Extract the (x, y) coordinate from the center of the cell holding the provided text.  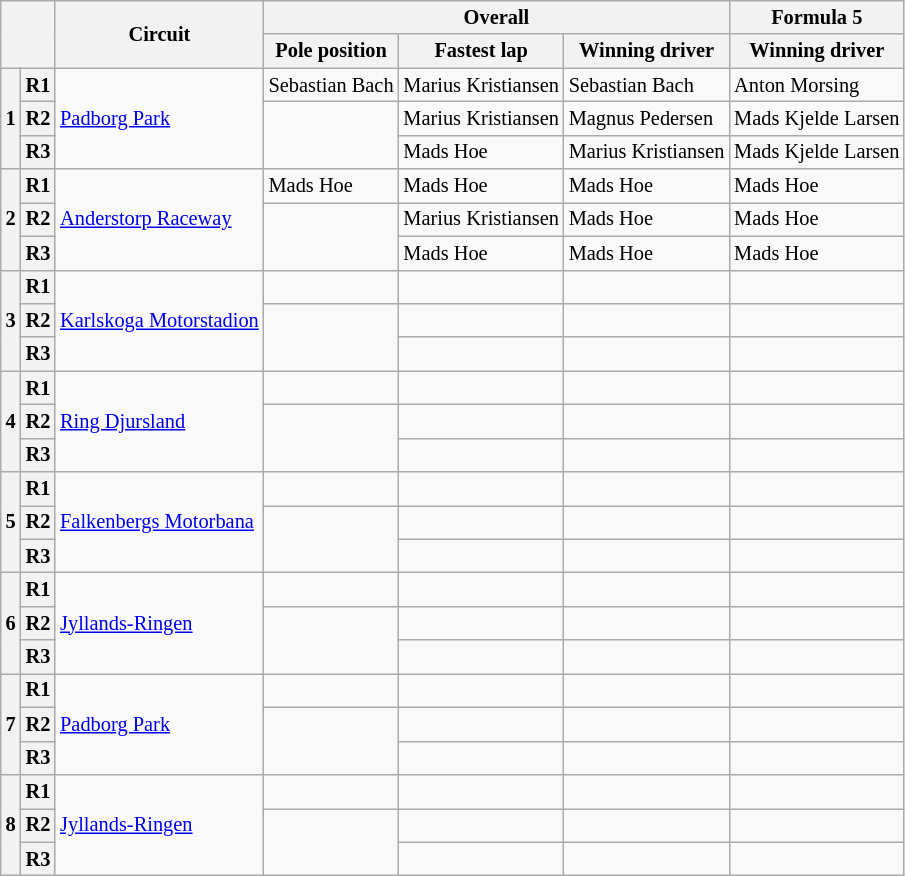
Falkenbergs Motorbana (159, 522)
8 (11, 824)
2 (11, 220)
5 (11, 522)
Magnus Pedersen (646, 118)
7 (11, 724)
1 (11, 118)
3 (11, 320)
Ring Djursland (159, 422)
Fastest lap (480, 51)
Overall (497, 17)
Formula 5 (816, 17)
6 (11, 622)
Pole position (332, 51)
Karlskoga Motorstadion (159, 320)
Anderstorp Raceway (159, 220)
Circuit (159, 34)
Anton Morsing (816, 85)
4 (11, 422)
